Locate the cell with the specified text and output its [X, Y] center coordinate. 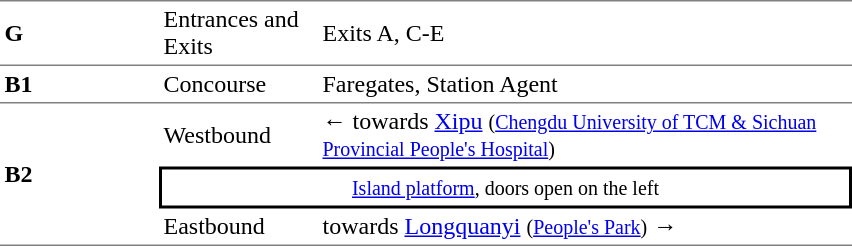
towards Longquanyi (People's Park) → [585, 227]
Entrances and Exits [238, 33]
B2 [80, 175]
Exits A, C-E [585, 33]
Eastbound [238, 227]
Faregates, Station Agent [585, 85]
G [80, 33]
Island platform, doors open on the left [506, 187]
B1 [80, 85]
Westbound [238, 136]
Concourse [238, 85]
← towards Xipu (Chengdu University of TCM & Sichuan Provincial People's Hospital) [585, 136]
